Scan for the cell matching the given text and deliver its [X, Y] coordinate at center. 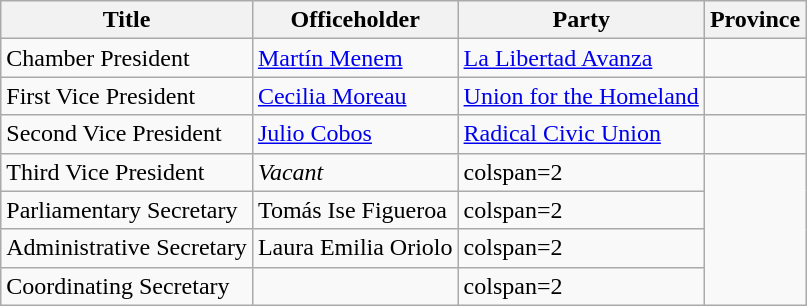
Julio Cobos [355, 134]
Martín Menem [355, 58]
Chamber President [127, 58]
Laura Emilia Oriolo [355, 248]
Title [127, 20]
Union for the Homeland [581, 96]
Parliamentary Secretary [127, 210]
Administrative Secretary [127, 248]
Coordinating Secretary [127, 286]
La Libertad Avanza [581, 58]
Party [581, 20]
Radical Civic Union [581, 134]
Cecilia Moreau [355, 96]
Province [754, 20]
First Vice President [127, 96]
Second Vice President [127, 134]
Officeholder [355, 20]
Tomás Ise Figueroa [355, 210]
Third Vice President [127, 172]
Vacant [355, 172]
